Scan for the cell matching the given text and deliver its [x, y] coordinate at center. 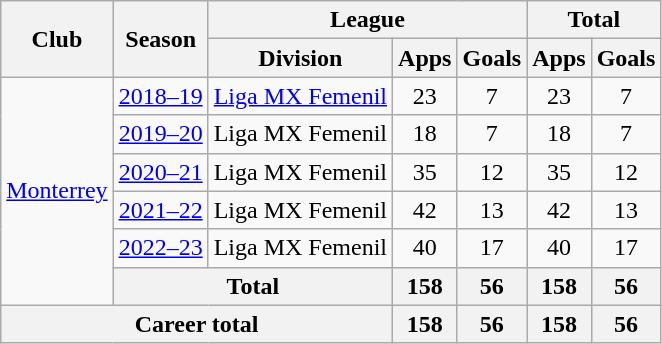
2020–21 [160, 172]
Club [57, 39]
2018–19 [160, 96]
2019–20 [160, 134]
League [368, 20]
2022–23 [160, 248]
Career total [197, 324]
Division [300, 58]
2021–22 [160, 210]
Season [160, 39]
Monterrey [57, 191]
